Capture the cell that displays the provided text and extract its [X, Y] central coordinate. 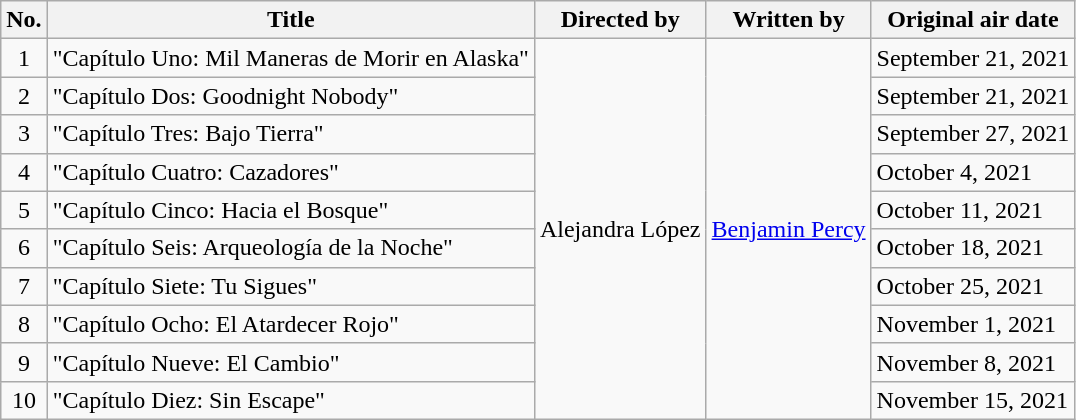
"Capítulo Cuatro: Cazadores" [290, 172]
October 25, 2021 [973, 286]
4 [24, 172]
October 11, 2021 [973, 210]
3 [24, 134]
9 [24, 362]
2 [24, 96]
September 27, 2021 [973, 134]
"Capítulo Uno: Mil Maneras de Morir en Alaska" [290, 58]
Original air date [973, 20]
"Capítulo Seis: Arqueología de la Noche" [290, 248]
October 18, 2021 [973, 248]
Alejandra López [620, 230]
"Capítulo Diez: Sin Escape" [290, 400]
October 4, 2021 [973, 172]
7 [24, 286]
November 15, 2021 [973, 400]
8 [24, 324]
Directed by [620, 20]
Title [290, 20]
Benjamin Percy [788, 230]
"Capítulo Ocho: El Atardecer Rojo" [290, 324]
5 [24, 210]
10 [24, 400]
1 [24, 58]
"Capítulo Siete: Tu Sigues" [290, 286]
"Capítulo Dos: Goodnight Nobody" [290, 96]
November 8, 2021 [973, 362]
November 1, 2021 [973, 324]
"Capítulo Nueve: El Cambio" [290, 362]
No. [24, 20]
"Capítulo Cinco: Hacia el Bosque" [290, 210]
"Capítulo Tres: Bajo Tierra" [290, 134]
Written by [788, 20]
6 [24, 248]
